Determine the (X, Y) coordinate at the center of the cell enclosing the given text.  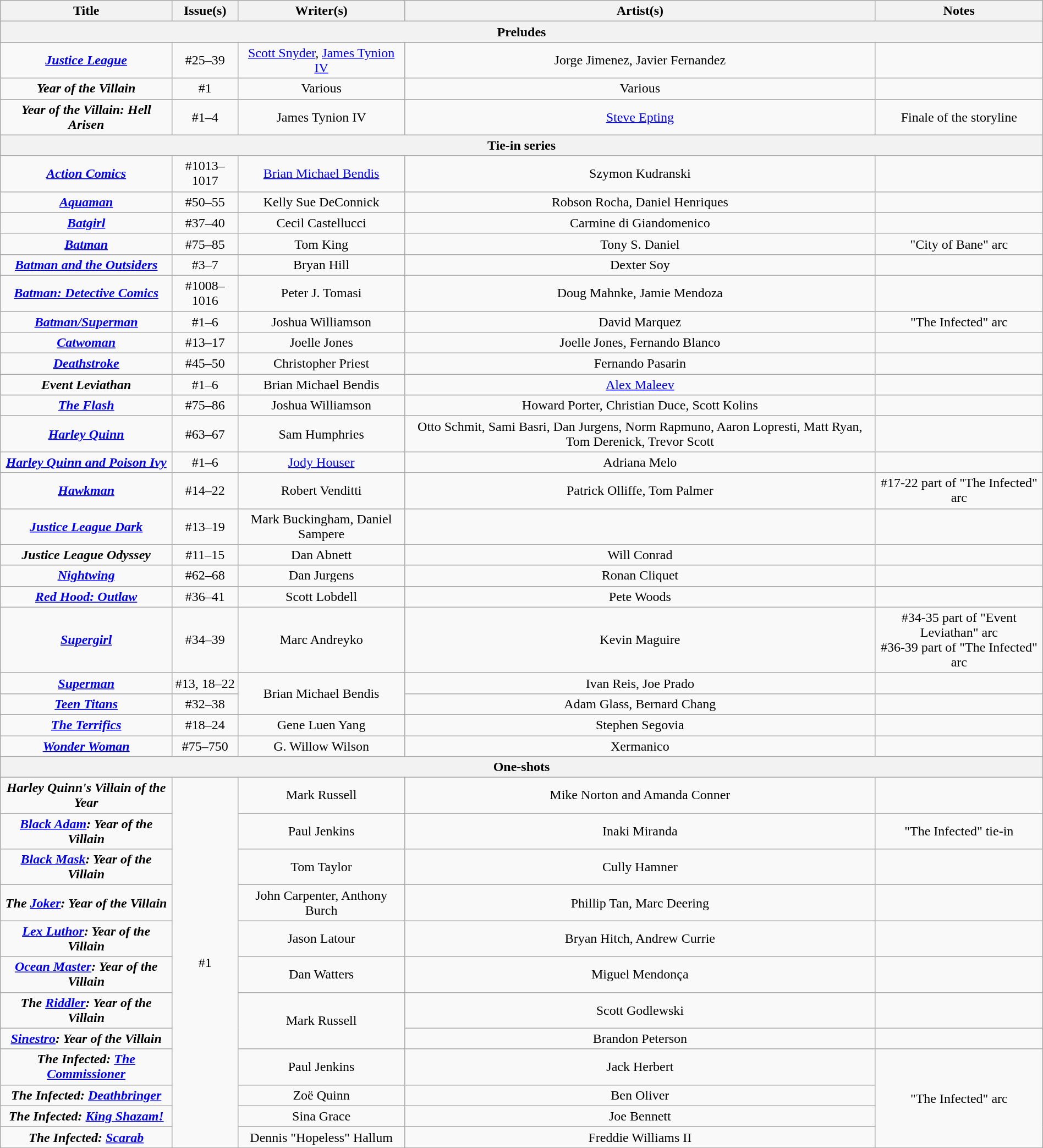
#34-35 part of "Event Leviathan" arc #36-39 part of "The Infected" arc (959, 639)
Jason Latour (321, 939)
Tom Taylor (321, 867)
#75–85 (205, 244)
Mike Norton and Amanda Conner (640, 796)
Nightwing (86, 576)
#14–22 (205, 491)
Gene Luen Yang (321, 725)
#18–24 (205, 725)
#1008–1016 (205, 293)
#3–7 (205, 265)
Scott Lobdell (321, 597)
#34–39 (205, 639)
#75–86 (205, 406)
Ben Oliver (640, 1095)
Harley Quinn and Poison Ivy (86, 462)
Batman/Superman (86, 322)
Jack Herbert (640, 1067)
Zoë Quinn (321, 1095)
The Terrifics (86, 725)
The Joker: Year of the Villain (86, 903)
G. Willow Wilson (321, 746)
#1013–1017 (205, 174)
Joelle Jones (321, 343)
Teen Titans (86, 704)
"The Infected" tie-in (959, 831)
Dan Jurgens (321, 576)
Justice League (86, 61)
Bryan Hill (321, 265)
Black Adam: Year of the Villain (86, 831)
Sam Humphries (321, 434)
Xermanico (640, 746)
Howard Porter, Christian Duce, Scott Kolins (640, 406)
Year of the Villain (86, 89)
Will Conrad (640, 555)
Inaki Miranda (640, 831)
#75–750 (205, 746)
David Marquez (640, 322)
Lex Luthor: Year of the Villain (86, 939)
Doug Mahnke, Jamie Mendoza (640, 293)
Freddie Williams II (640, 1137)
Batman (86, 244)
Catwoman (86, 343)
Szymon Kudranski (640, 174)
Justice League Dark (86, 526)
Joelle Jones, Fernando Blanco (640, 343)
Adam Glass, Bernard Chang (640, 704)
Sinestro: Year of the Villain (86, 1038)
One-shots (521, 767)
Black Mask: Year of the Villain (86, 867)
#37–40 (205, 223)
Superman (86, 683)
#13, 18–22 (205, 683)
Batman: Detective Comics (86, 293)
Christopher Priest (321, 364)
#25–39 (205, 61)
Tom King (321, 244)
Miguel Mendonça (640, 974)
#62–68 (205, 576)
Finale of the storyline (959, 117)
Patrick Olliffe, Tom Palmer (640, 491)
Writer(s) (321, 11)
Wonder Woman (86, 746)
Robert Venditti (321, 491)
Ocean Master: Year of the Villain (86, 974)
#13–17 (205, 343)
Red Hood: Outlaw (86, 597)
Dan Watters (321, 974)
Alex Maleev (640, 385)
#11–15 (205, 555)
Dexter Soy (640, 265)
Tony S. Daniel (640, 244)
Event Leviathan (86, 385)
Deathstroke (86, 364)
Mark Buckingham, Daniel Sampere (321, 526)
Adriana Melo (640, 462)
Carmine di Giandomenico (640, 223)
Preludes (521, 32)
Aquaman (86, 202)
#17-22 part of "The Infected" arc (959, 491)
Peter J. Tomasi (321, 293)
James Tynion IV (321, 117)
Ronan Cliquet (640, 576)
Cully Hamner (640, 867)
Bryan Hitch, Andrew Currie (640, 939)
Issue(s) (205, 11)
Batman and the Outsiders (86, 265)
Fernando Pasarin (640, 364)
#1–4 (205, 117)
The Infected: The Commissioner (86, 1067)
Tie-in series (521, 145)
John Carpenter, Anthony Burch (321, 903)
Brandon Peterson (640, 1038)
Marc Andreyko (321, 639)
Dan Abnett (321, 555)
Otto Schmit, Sami Basri, Dan Jurgens, Norm Rapmuno, Aaron Lopresti, Matt Ryan, Tom Derenick, Trevor Scott (640, 434)
Harley Quinn (86, 434)
Pete Woods (640, 597)
#45–50 (205, 364)
Ivan Reis, Joe Prado (640, 683)
Robson Rocha, Daniel Henriques (640, 202)
Harley Quinn's Villain of the Year (86, 796)
Jody Houser (321, 462)
Stephen Segovia (640, 725)
Notes (959, 11)
#13–19 (205, 526)
The Infected: Deathbringer (86, 1095)
Supergirl (86, 639)
Justice League Odyssey (86, 555)
Kevin Maguire (640, 639)
Dennis "Hopeless" Hallum (321, 1137)
Sina Grace (321, 1116)
Hawkman (86, 491)
#36–41 (205, 597)
Joe Bennett (640, 1116)
#32–38 (205, 704)
#50–55 (205, 202)
Batgirl (86, 223)
Cecil Castellucci (321, 223)
Artist(s) (640, 11)
The Flash (86, 406)
Kelly Sue DeConnick (321, 202)
The Riddler: Year of the Villain (86, 1010)
Steve Epting (640, 117)
The Infected: Scarab (86, 1137)
Title (86, 11)
The Infected: King Shazam! (86, 1116)
Jorge Jimenez, Javier Fernandez (640, 61)
#63–67 (205, 434)
Phillip Tan, Marc Deering (640, 903)
"City of Bane" arc (959, 244)
Scott Snyder, James Tynion IV (321, 61)
Scott Godlewski (640, 1010)
Year of the Villain: Hell Arisen (86, 117)
Action Comics (86, 174)
